Detect which cell encompasses the target text, then output its (X, Y) center coordinate. 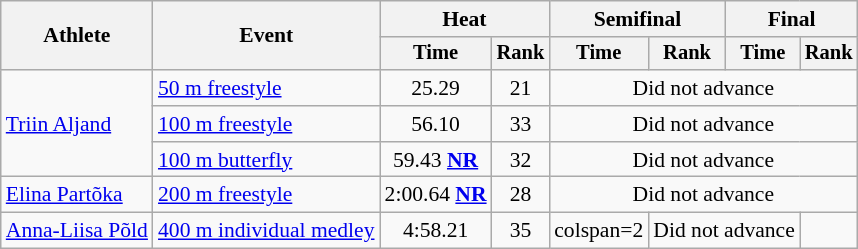
colspan=2 (598, 231)
21 (521, 88)
59.43 NR (436, 160)
100 m freestyle (266, 124)
100 m butterfly (266, 160)
Elina Partõka (77, 195)
Semifinal (638, 19)
2:00.64 NR (436, 195)
Event (266, 36)
4:58.21 (436, 231)
33 (521, 124)
Triin Aljand (77, 124)
25.29 (436, 88)
Anna-Liisa Põld (77, 231)
Final (792, 19)
35 (521, 231)
Athlete (77, 36)
Heat (465, 19)
28 (521, 195)
56.10 (436, 124)
200 m freestyle (266, 195)
32 (521, 160)
50 m freestyle (266, 88)
400 m individual medley (266, 231)
